Identify which cell holds the provided text, then report its (x, y) central coordinate. 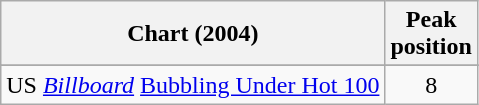
Peakposition (431, 34)
Chart (2004) (193, 34)
8 (431, 85)
US Billboard Bubbling Under Hot 100 (193, 85)
